Identify which cell holds the provided text, then report its [X, Y] central coordinate. 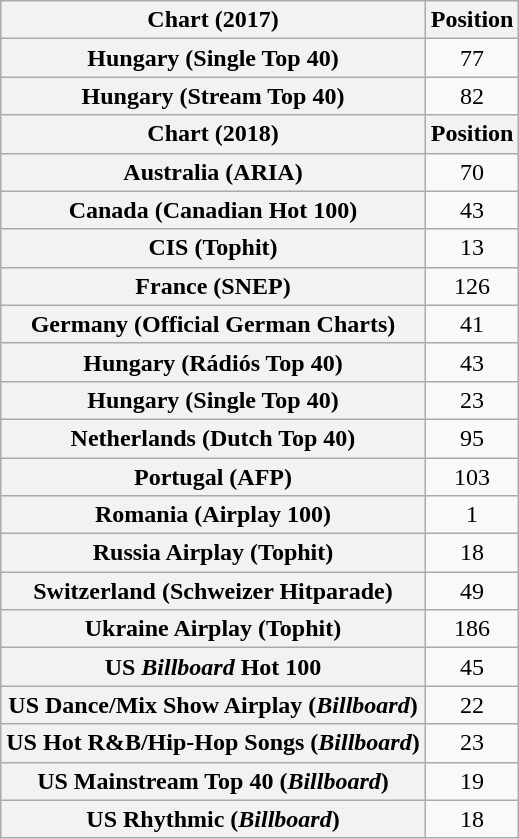
Canada (Canadian Hot 100) [213, 210]
103 [472, 477]
70 [472, 172]
77 [472, 58]
Chart (2018) [213, 134]
US Mainstream Top 40 (Billboard) [213, 781]
13 [472, 248]
Ukraine Airplay (Tophit) [213, 629]
95 [472, 438]
Russia Airplay (Tophit) [213, 553]
Hungary (Stream Top 40) [213, 96]
US Hot R&B/Hip-Hop Songs (Billboard) [213, 743]
France (SNEP) [213, 286]
126 [472, 286]
Australia (ARIA) [213, 172]
Chart (2017) [213, 20]
Netherlands (Dutch Top 40) [213, 438]
1 [472, 515]
US Rhythmic (Billboard) [213, 819]
41 [472, 324]
Portugal (AFP) [213, 477]
US Dance/Mix Show Airplay (Billboard) [213, 705]
Hungary (Rádiós Top 40) [213, 362]
186 [472, 629]
49 [472, 591]
19 [472, 781]
Romania (Airplay 100) [213, 515]
22 [472, 705]
45 [472, 667]
CIS (Tophit) [213, 248]
Switzerland (Schweizer Hitparade) [213, 591]
US Billboard Hot 100 [213, 667]
82 [472, 96]
Germany (Official German Charts) [213, 324]
